Find where the given text appears and provide that cell's center as (x, y) coordinate. 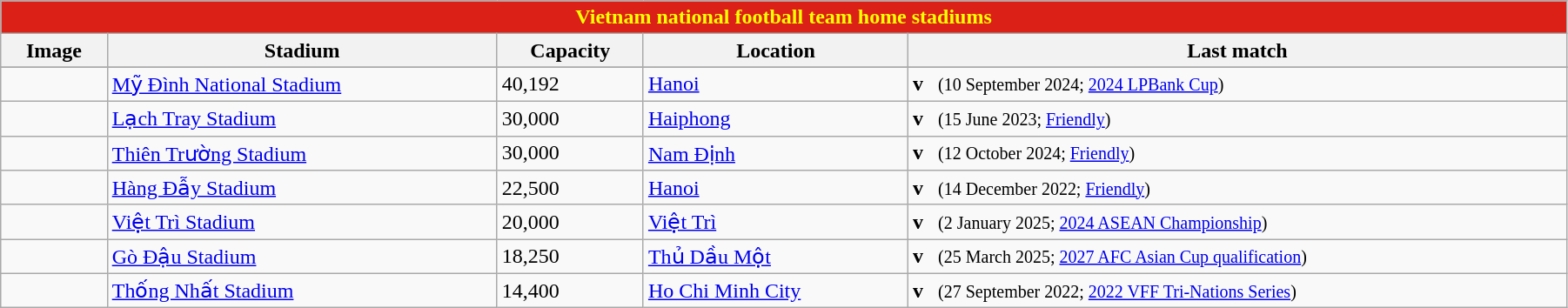
Hàng Đẫy Stadium (302, 188)
Haiphong (775, 118)
v (25 March 2025; 2027 AFC Asian Cup qualification) (1237, 257)
Location (775, 50)
v (10 September 2024; 2024 LPBank Cup) (1237, 84)
Việt Trì Stadium (302, 222)
v (27 September 2022; 2022 VFF Tri-Nations Series) (1237, 291)
Ho Chi Minh City (775, 291)
22,500 (570, 188)
v (15 June 2023; Friendly) (1237, 118)
Lạch Tray Stadium (302, 118)
v (2 January 2025; 2024 ASEAN Championship) (1237, 222)
40,192 (570, 84)
Nam Định (775, 153)
Capacity (570, 50)
Mỹ Đình National Stadium (302, 84)
20,000 (570, 222)
14,400 (570, 291)
v (12 October 2024; Friendly) (1237, 153)
Thủ Dầu Một (775, 257)
Image (54, 50)
Thiên Trường Stadium (302, 153)
Việt Trì (775, 222)
v (14 December 2022; Friendly) (1237, 188)
Thống Nhất Stadium (302, 291)
18,250 (570, 257)
Last match (1237, 50)
Gò Đậu Stadium (302, 257)
Stadium (302, 50)
Vietnam national football team home stadiums (784, 17)
